Search for the cell housing the specified text and yield its [X, Y] center coordinate. 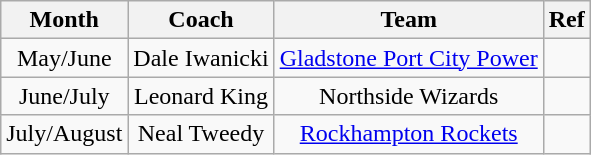
Month [64, 20]
July/August [64, 134]
Northside Wizards [408, 96]
Team [408, 20]
Gladstone Port City Power [408, 58]
Neal Tweedy [201, 134]
Rockhampton Rockets [408, 134]
June/July [64, 96]
Ref [566, 20]
Leonard King [201, 96]
Dale Iwanicki [201, 58]
Coach [201, 20]
May/June [64, 58]
